Identify which cell holds the provided text, then report its [X, Y] central coordinate. 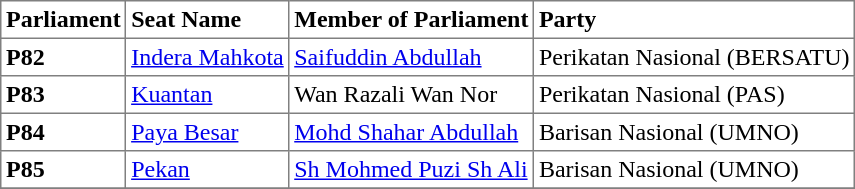
P85 [64, 170]
Kuantan [208, 95]
Perikatan Nasional (BERSATU) [694, 57]
Paya Besar [208, 132]
Sh Mohmed Puzi Sh Ali [412, 170]
P83 [64, 95]
Indera Mahkota [208, 57]
Pekan [208, 170]
Wan Razali Wan Nor [412, 95]
Parliament [64, 20]
Perikatan Nasional (PAS) [694, 95]
Saifuddin Abdullah [412, 57]
Member of Parliament [412, 20]
Party [694, 20]
Mohd Shahar Abdullah [412, 132]
Seat Name [208, 20]
P82 [64, 57]
P84 [64, 132]
